Search for the cell housing the specified text and yield its (x, y) center coordinate. 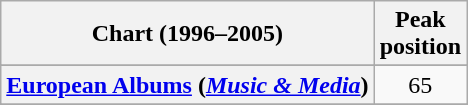
Chart (1996–2005) (188, 34)
65 (420, 85)
European Albums (Music & Media) (188, 85)
Peakposition (420, 34)
